Find where the given text appears and provide that cell's center as [X, Y] coordinate. 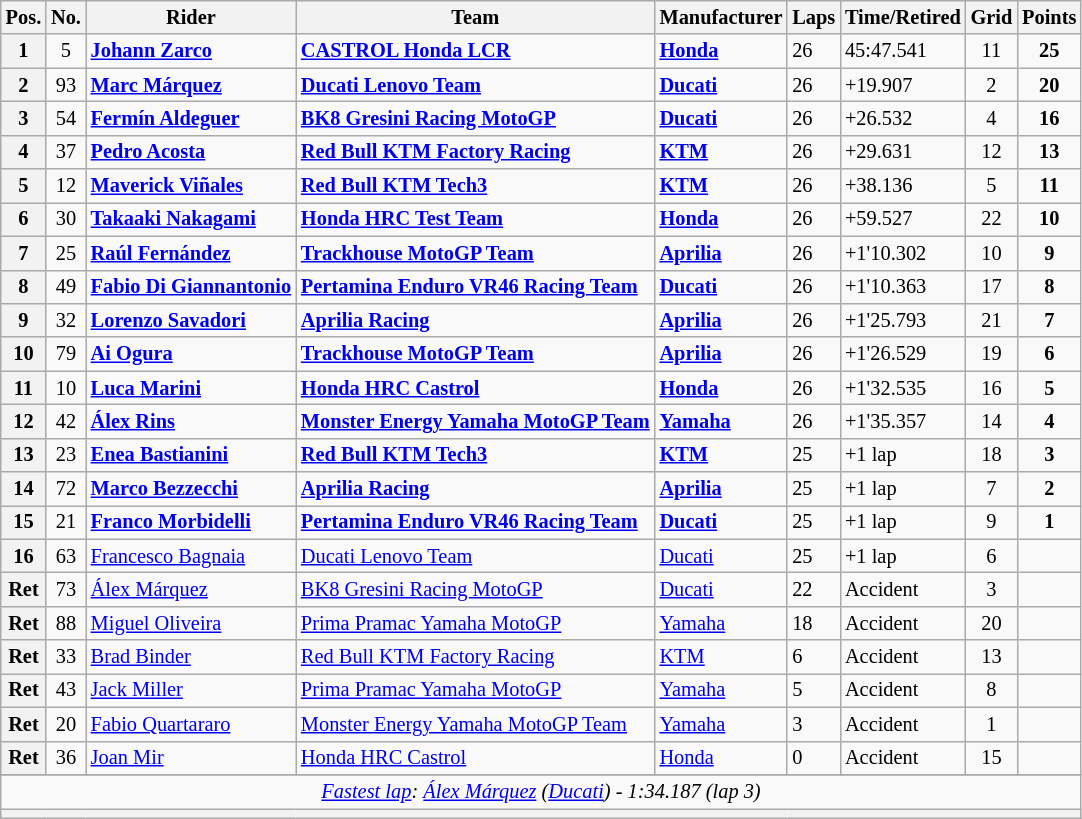
Franco Morbidelli [191, 522]
Álex Rins [191, 421]
CASTROL Honda LCR [476, 51]
Álex Márquez [191, 589]
Jack Miller [191, 690]
Fabio Di Giannantonio [191, 287]
Miguel Oliveira [191, 623]
Time/Retired [903, 17]
Luca Marini [191, 388]
Francesco Bagnaia [191, 556]
+1'10.363 [903, 287]
Points [1049, 17]
Enea Bastianini [191, 455]
23 [66, 455]
Grid [992, 17]
+59.527 [903, 219]
36 [66, 758]
17 [992, 287]
Team [476, 17]
Johann Zarco [191, 51]
Manufacturer [722, 17]
Rider [191, 17]
Lorenzo Savadori [191, 320]
0 [814, 758]
+1'32.535 [903, 388]
32 [66, 320]
43 [66, 690]
+1'10.302 [903, 253]
+26.532 [903, 118]
54 [66, 118]
+1'26.529 [903, 354]
+1'25.793 [903, 320]
88 [66, 623]
79 [66, 354]
+19.907 [903, 85]
+1'35.357 [903, 421]
No. [66, 17]
Fermín Aldeguer [191, 118]
Takaaki Nakagami [191, 219]
45:47.541 [903, 51]
Laps [814, 17]
30 [66, 219]
37 [66, 152]
Marc Márquez [191, 85]
Maverick Viñales [191, 186]
19 [992, 354]
93 [66, 85]
Fabio Quartararo [191, 724]
Marco Bezzecchi [191, 489]
72 [66, 489]
+38.136 [903, 186]
Honda HRC Test Team [476, 219]
Raúl Fernández [191, 253]
63 [66, 556]
73 [66, 589]
Ai Ogura [191, 354]
Brad Binder [191, 657]
Joan Mir [191, 758]
Pedro Acosta [191, 152]
49 [66, 287]
33 [66, 657]
Fastest lap: Álex Márquez (Ducati) - 1:34.187 (lap 3) [542, 791]
Pos. [24, 17]
42 [66, 421]
+29.631 [903, 152]
